Find where the given text appears and provide that cell's center as [X, Y] coordinate. 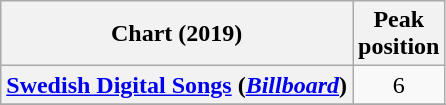
Swedish Digital Songs (Billboard) [177, 85]
Chart (2019) [177, 34]
6 [399, 85]
Peakposition [399, 34]
